Provide the (X, Y) coordinate of the cell's center where the given text is located.  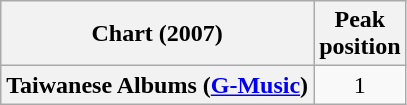
Taiwanese Albums (G-Music) (158, 85)
1 (360, 85)
Peakposition (360, 34)
Chart (2007) (158, 34)
